Locate the cell with the specified text and output its (X, Y) center coordinate. 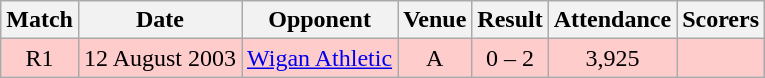
3,925 (612, 58)
R1 (40, 58)
Date (160, 20)
Attendance (612, 20)
Venue (435, 20)
A (435, 58)
Opponent (320, 20)
0 – 2 (510, 58)
Match (40, 20)
Result (510, 20)
12 August 2003 (160, 58)
Wigan Athletic (320, 58)
Scorers (721, 20)
